From the cell containing the given text, extract its center point as (X, Y) coordinate. 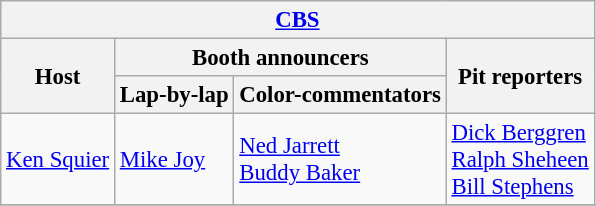
Lap-by-lap (174, 95)
CBS (298, 20)
Booth announcers (280, 58)
Dick Berggren Ralph Sheheen Bill Stephens (520, 160)
Mike Joy (174, 160)
Ned Jarrett Buddy Baker (340, 160)
Color-commentators (340, 95)
Ken Squier (58, 160)
Host (58, 76)
Pit reporters (520, 76)
